Search for the cell housing the specified text and yield its (x, y) center coordinate. 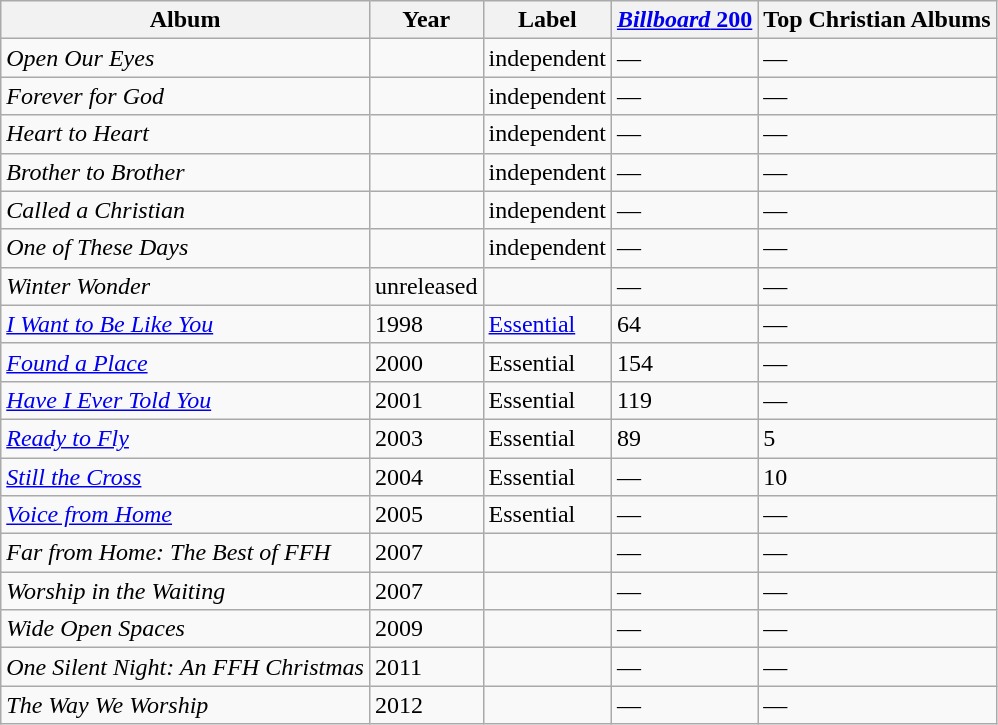
Voice from Home (186, 515)
89 (684, 438)
5 (877, 438)
The Way We Worship (186, 705)
One of These Days (186, 248)
Ready to Fly (186, 438)
119 (684, 400)
Far from Home: The Best of FFH (186, 553)
Label (547, 20)
2001 (426, 400)
One Silent Night: An FFH Christmas (186, 667)
Top Christian Albums (877, 20)
64 (684, 324)
2011 (426, 667)
2000 (426, 362)
2012 (426, 705)
Brother to Brother (186, 172)
154 (684, 362)
Called a Christian (186, 210)
Forever for God (186, 96)
Wide Open Spaces (186, 629)
Worship in the Waiting (186, 591)
I Want to Be Like You (186, 324)
10 (877, 477)
unreleased (426, 286)
Open Our Eyes (186, 58)
1998 (426, 324)
Have I Ever Told You (186, 400)
2004 (426, 477)
2003 (426, 438)
Found a Place (186, 362)
Winter Wonder (186, 286)
Billboard 200 (684, 20)
2009 (426, 629)
Year (426, 20)
2005 (426, 515)
Album (186, 20)
Heart to Heart (186, 134)
Still the Cross (186, 477)
